Scan for the cell matching the given text and deliver its (X, Y) coordinate at center. 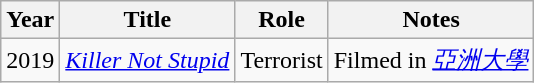
Year (30, 20)
Notes (431, 20)
Killer Not Stupid (148, 60)
Role (282, 20)
Filmed in 亞洲大學 (431, 60)
Title (148, 20)
Terrorist (282, 60)
2019 (30, 60)
